Provide the [X, Y] coordinate of the cell's center where the given text is located.  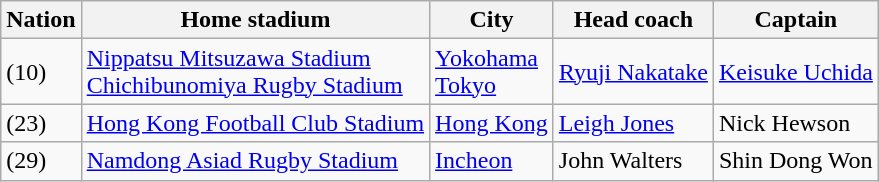
Nation [41, 20]
Namdong Asiad Rugby Stadium [255, 161]
Incheon [492, 161]
Captain [796, 20]
Head coach [633, 20]
Shin Dong Won [796, 161]
Keisuke Uchida [796, 72]
(10) [41, 72]
Home stadium [255, 20]
Hong Kong Football Club Stadium [255, 123]
Nippatsu Mitsuzawa StadiumChichibunomiya Rugby Stadium [255, 72]
(23) [41, 123]
YokohamaTokyo [492, 72]
City [492, 20]
Hong Kong [492, 123]
(29) [41, 161]
Leigh Jones [633, 123]
John Walters [633, 161]
Nick Hewson [796, 123]
Ryuji Nakatake [633, 72]
